Extract the [x, y] coordinate from the center of the cell holding the provided text.  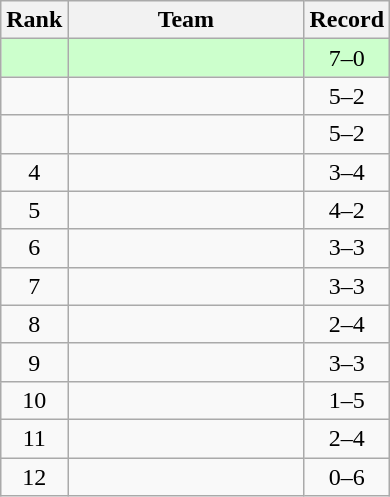
7 [34, 286]
8 [34, 324]
10 [34, 400]
4–2 [347, 210]
4 [34, 172]
9 [34, 362]
1–5 [347, 400]
7–0 [347, 58]
Rank [34, 20]
6 [34, 248]
5 [34, 210]
12 [34, 477]
0–6 [347, 477]
Record [347, 20]
Team [186, 20]
3–4 [347, 172]
11 [34, 438]
